Return the (x, y) coordinate for the center point of the cell that contains the specified text.  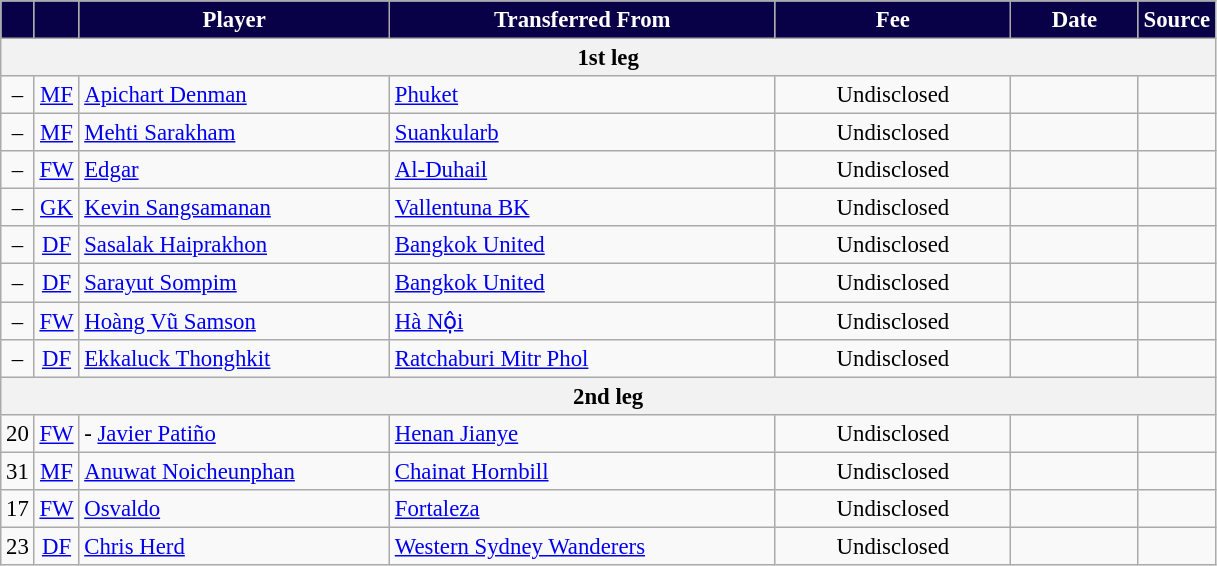
Source (1176, 20)
23 (18, 546)
17 (18, 509)
Al-Duhail (582, 170)
Ratchaburi Mitr Phol (582, 358)
Chainat Hornbill (582, 471)
Date (1075, 20)
Phuket (582, 95)
Player (234, 20)
Fortaleza (582, 509)
Suankularb (582, 133)
Western Sydney Wanderers (582, 546)
2nd leg (608, 396)
Chris Herd (234, 546)
31 (18, 471)
- Javier Patiño (234, 433)
Anuwat Noicheunphan (234, 471)
Fee (893, 20)
1st leg (608, 58)
Osvaldo (234, 509)
Vallentuna BK (582, 208)
Sarayut Sompim (234, 283)
Mehti Sarakham (234, 133)
Henan Jianye (582, 433)
Hà Nội (582, 321)
Kevin Sangsamanan (234, 208)
Transferred From (582, 20)
Edgar (234, 170)
Apichart Denman (234, 95)
GK (56, 208)
Sasalak Haiprakhon (234, 245)
20 (18, 433)
Hoàng Vũ Samson (234, 321)
Ekkaluck Thonghkit (234, 358)
